Scan for the cell matching the given text and deliver its [X, Y] coordinate at center. 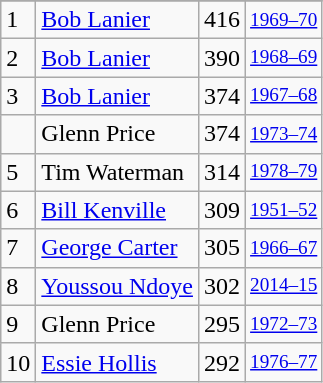
Tim Waterman [118, 172]
10 [18, 362]
1951–52 [284, 210]
309 [222, 210]
8 [18, 286]
416 [222, 20]
7 [18, 248]
314 [222, 172]
1967–68 [284, 96]
Youssou Ndoye [118, 286]
Bill Kenville [118, 210]
9 [18, 324]
Essie Hollis [118, 362]
390 [222, 58]
1972–73 [284, 324]
2014–15 [284, 286]
1976–77 [284, 362]
1968–69 [284, 58]
295 [222, 324]
George Carter [118, 248]
305 [222, 248]
1973–74 [284, 134]
1969–70 [284, 20]
5 [18, 172]
1 [18, 20]
302 [222, 286]
292 [222, 362]
3 [18, 96]
1966–67 [284, 248]
2 [18, 58]
6 [18, 210]
1978–79 [284, 172]
